Locate the cell with the specified text and output its (x, y) center coordinate. 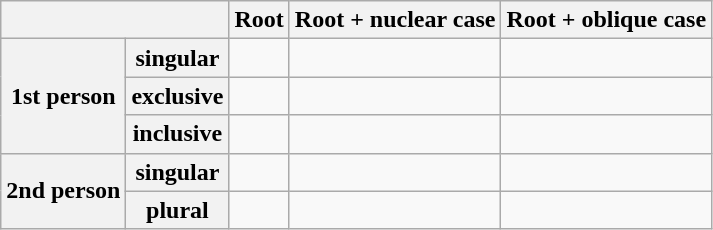
inclusive (178, 134)
exclusive (178, 96)
Root (259, 20)
Root + nuclear case (395, 20)
1st person (64, 96)
2nd person (64, 191)
Root + oblique case (606, 20)
plural (178, 210)
